Return (x, y) of the center of cell containing provided text 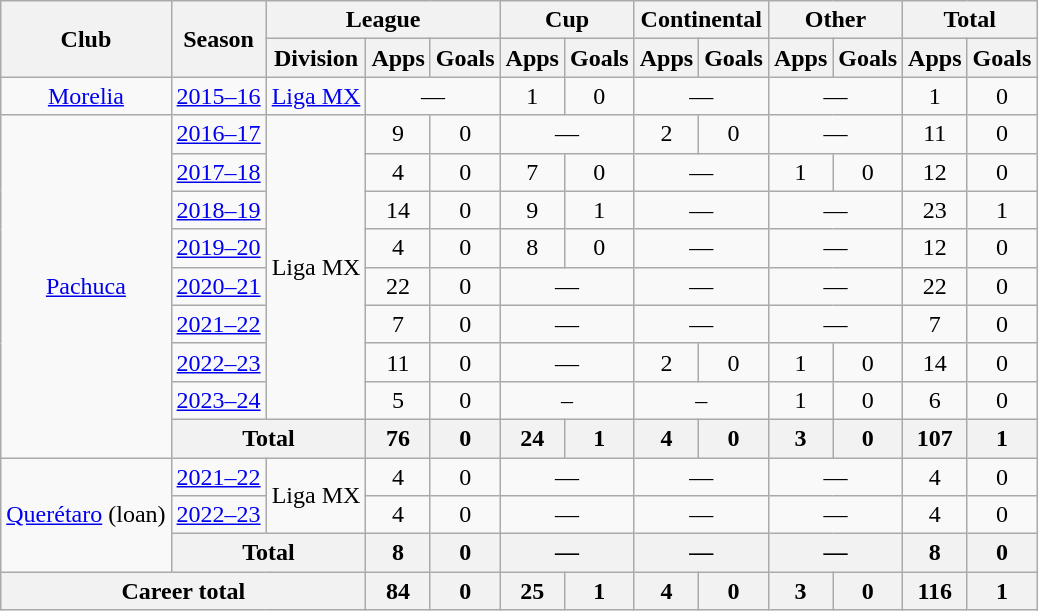
6 (935, 400)
Other (835, 20)
Continental (701, 20)
Cup (567, 20)
Morelia (86, 96)
24 (532, 438)
Pachuca (86, 286)
25 (532, 591)
Club (86, 39)
2020–21 (218, 286)
2015–16 (218, 96)
2018–19 (218, 210)
Division (316, 58)
23 (935, 210)
2016–17 (218, 134)
2017–18 (218, 172)
2023–24 (218, 400)
Querétaro (loan) (86, 515)
Season (218, 39)
76 (398, 438)
League (383, 20)
116 (935, 591)
84 (398, 591)
Career total (184, 591)
5 (398, 400)
107 (935, 438)
2019–20 (218, 248)
